Pinpoint the cell where the given text exists, returning its [x, y] midpoint coordinate. 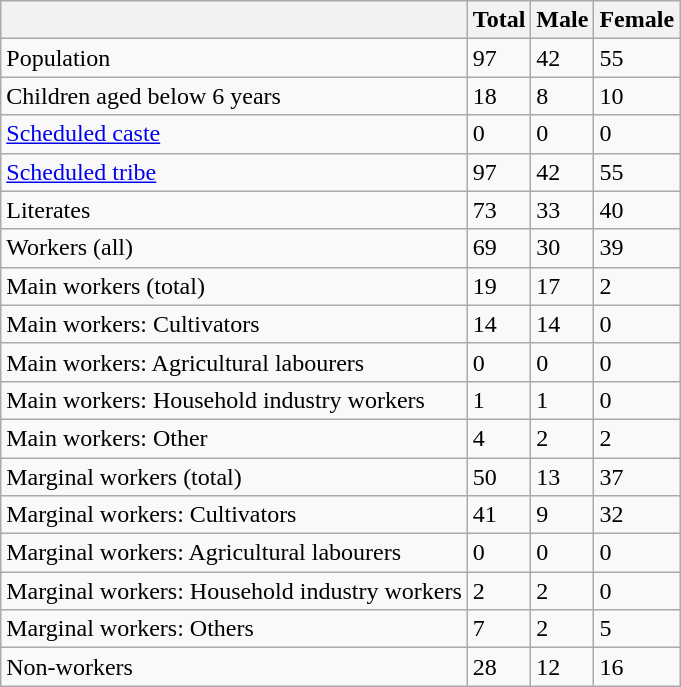
Scheduled caste [234, 134]
Non-workers [234, 667]
12 [562, 667]
8 [562, 96]
Total [499, 20]
39 [637, 248]
4 [499, 438]
Workers (all) [234, 248]
Marginal workers: Agricultural labourers [234, 553]
Main workers: Household industry workers [234, 400]
13 [562, 477]
41 [499, 515]
5 [637, 629]
28 [499, 667]
Marginal workers: Others [234, 629]
Male [562, 20]
Main workers: Agricultural labourers [234, 362]
32 [637, 515]
69 [499, 248]
19 [499, 286]
30 [562, 248]
9 [562, 515]
50 [499, 477]
7 [499, 629]
40 [637, 210]
Marginal workers: Cultivators [234, 515]
Literates [234, 210]
10 [637, 96]
Main workers (total) [234, 286]
Scheduled tribe [234, 172]
33 [562, 210]
Main workers: Other [234, 438]
37 [637, 477]
Main workers: Cultivators [234, 324]
17 [562, 286]
Female [637, 20]
Marginal workers: Household industry workers [234, 591]
Population [234, 58]
16 [637, 667]
Children aged below 6 years [234, 96]
Marginal workers (total) [234, 477]
18 [499, 96]
73 [499, 210]
